Return [X, Y] of the center of cell containing provided text 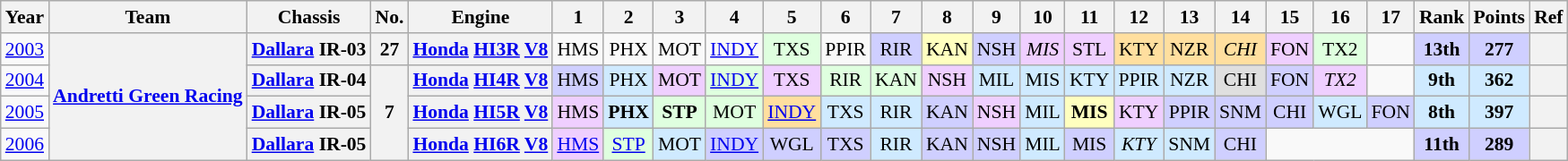
10 [1043, 17]
16 [1339, 17]
397 [1499, 113]
3 [680, 17]
11th [1442, 145]
11 [1089, 17]
Ref [1548, 17]
Rank [1442, 17]
12 [1139, 17]
Engine [481, 17]
2004 [25, 80]
STL [1089, 49]
2 [628, 17]
5 [792, 17]
Andretti Green Racing [148, 97]
6 [845, 17]
14 [1241, 17]
1 [577, 17]
Honda HI6R V8 [481, 145]
Honda HI3R V8 [481, 49]
27 [389, 49]
17 [1391, 17]
13 [1189, 17]
Chassis [309, 17]
9 [997, 17]
289 [1499, 145]
2006 [25, 145]
Honda HI5R V8 [481, 113]
Honda HI4R V8 [481, 80]
13th [1442, 49]
Dallara IR-04 [309, 80]
15 [1289, 17]
2005 [25, 113]
No. [389, 17]
9th [1442, 80]
362 [1499, 80]
8th [1442, 113]
2003 [25, 49]
8 [947, 17]
Year [25, 17]
Team [148, 17]
277 [1499, 49]
Points [1499, 17]
4 [734, 17]
Dallara IR-03 [309, 49]
